Scan for the cell matching the given text and deliver its (X, Y) coordinate at center. 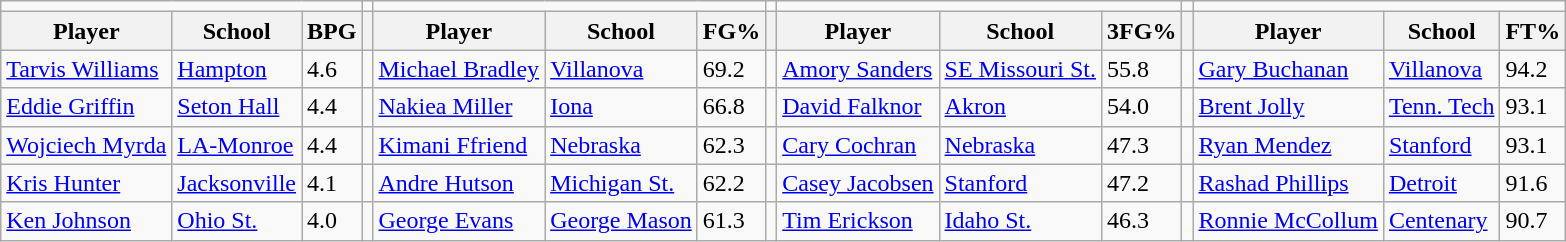
LA-Monroe (237, 145)
Ohio St. (237, 221)
Casey Jacobsen (858, 183)
90.7 (1533, 221)
Detroit (1442, 183)
Tarvis Williams (86, 69)
69.2 (731, 69)
Rashad Phillips (1288, 183)
3FG% (1142, 31)
Cary Cochran (858, 145)
Ryan Mendez (1288, 145)
Michigan St. (622, 183)
Ronnie McCollum (1288, 221)
Wojciech Myrda (86, 145)
91.6 (1533, 183)
66.8 (731, 107)
4.0 (332, 221)
Tenn. Tech (1442, 107)
62.2 (731, 183)
Brent Jolly (1288, 107)
Akron (1020, 107)
62.3 (731, 145)
George Mason (622, 221)
FT% (1533, 31)
Andre Hutson (459, 183)
4.1 (332, 183)
Gary Buchanan (1288, 69)
47.2 (1142, 183)
Hampton (237, 69)
54.0 (1142, 107)
SE Missouri St. (1020, 69)
Ken Johnson (86, 221)
Amory Sanders (858, 69)
Centenary (1442, 221)
Kimani Ffriend (459, 145)
55.8 (1142, 69)
46.3 (1142, 221)
Eddie Griffin (86, 107)
4.6 (332, 69)
Seton Hall (237, 107)
Nakiea Miller (459, 107)
FG% (731, 31)
BPG (332, 31)
94.2 (1533, 69)
Jacksonville (237, 183)
Tim Erickson (858, 221)
George Evans (459, 221)
David Falknor (858, 107)
Kris Hunter (86, 183)
Idaho St. (1020, 221)
Iona (622, 107)
Michael Bradley (459, 69)
61.3 (731, 221)
47.3 (1142, 145)
